Output the (X, Y) coordinate of the center of the cell containing the given text.  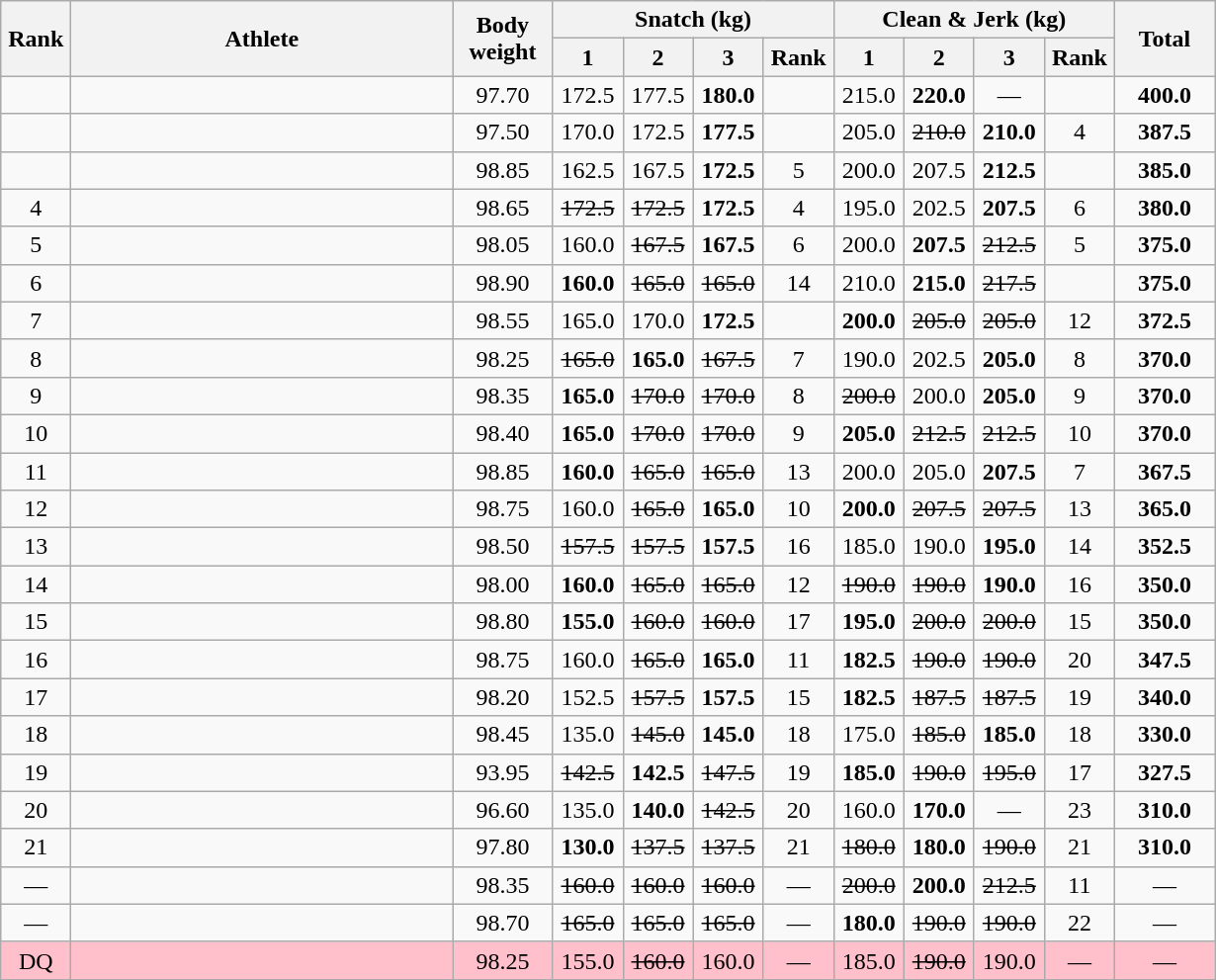
97.50 (502, 133)
Body weight (502, 39)
152.5 (587, 697)
98.90 (502, 283)
220.0 (939, 95)
98.50 (502, 547)
22 (1080, 923)
Snatch (kg) (693, 20)
130.0 (587, 847)
340.0 (1165, 697)
372.5 (1165, 320)
175.0 (868, 735)
96.60 (502, 810)
Total (1165, 39)
147.5 (728, 772)
347.5 (1165, 660)
98.05 (502, 245)
98.80 (502, 622)
98.40 (502, 433)
387.5 (1165, 133)
98.70 (502, 923)
98.45 (502, 735)
DQ (36, 960)
23 (1080, 810)
327.5 (1165, 772)
97.80 (502, 847)
97.70 (502, 95)
98.20 (502, 697)
380.0 (1165, 208)
98.65 (502, 208)
98.55 (502, 320)
365.0 (1165, 509)
400.0 (1165, 95)
162.5 (587, 170)
Athlete (262, 39)
217.5 (1008, 283)
93.95 (502, 772)
98.00 (502, 584)
367.5 (1165, 472)
352.5 (1165, 547)
Clean & Jerk (kg) (974, 20)
385.0 (1165, 170)
140.0 (658, 810)
330.0 (1165, 735)
